Pinpoint the cell where the given text exists, returning its (X, Y) midpoint coordinate. 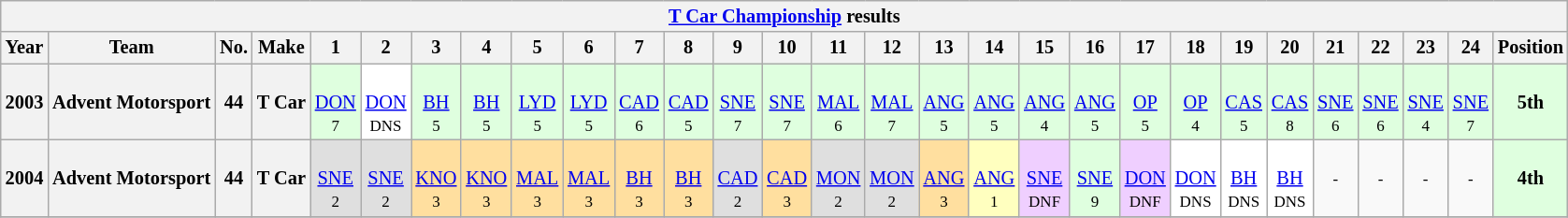
13 (943, 48)
CAD5 (688, 102)
Make (281, 48)
10 (787, 48)
2 (386, 48)
CAS8 (1290, 102)
23 (1426, 48)
MAL7 (892, 102)
DONDNF (1145, 178)
1 (336, 48)
OP4 (1196, 102)
12 (892, 48)
16 (1095, 48)
DON7 (336, 102)
15 (1044, 48)
18 (1196, 48)
Position (1531, 48)
CAD2 (739, 178)
11 (838, 48)
7 (640, 48)
No. (234, 48)
OP5 (1145, 102)
6 (589, 48)
5th (1531, 102)
CAS5 (1244, 102)
20 (1290, 48)
8 (688, 48)
9 (739, 48)
14 (994, 48)
ANG1 (994, 178)
3 (437, 48)
4 (486, 48)
ANG3 (943, 178)
24 (1471, 48)
2003 (24, 102)
21 (1335, 48)
CAD3 (787, 178)
MAL6 (838, 102)
17 (1145, 48)
2004 (24, 178)
CAD6 (640, 102)
ANG4 (1044, 102)
5 (537, 48)
22 (1380, 48)
SNE9 (1095, 178)
19 (1244, 48)
Team (131, 48)
T Car Championship results (784, 16)
SNE4 (1426, 102)
SNEDNF (1044, 178)
Year (24, 48)
4th (1531, 178)
